Scan for the cell matching the given text and deliver its (X, Y) coordinate at center. 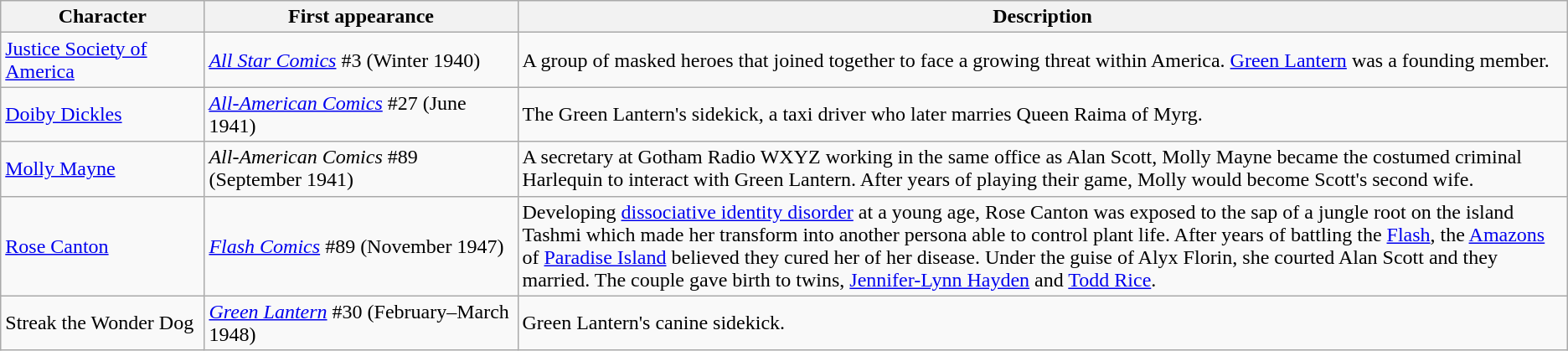
Streak the Wonder Dog (102, 323)
Description (1042, 17)
All-American Comics #89 (September 1941) (361, 169)
Molly Mayne (102, 169)
Justice Society of America (102, 60)
Flash Comics #89 (November 1947) (361, 246)
First appearance (361, 17)
Green Lantern's canine sidekick. (1042, 323)
Character (102, 17)
Rose Canton (102, 246)
All-American Comics #27 (June 1941) (361, 114)
All Star Comics #3 (Winter 1940) (361, 60)
The Green Lantern's sidekick, a taxi driver who later marries Queen Raima of Myrg. (1042, 114)
Green Lantern #30 (February–March 1948) (361, 323)
Doiby Dickles (102, 114)
A group of masked heroes that joined together to face a growing threat within America. Green Lantern was a founding member. (1042, 60)
